Pinpoint the cell where the given text exists, returning its [x, y] midpoint coordinate. 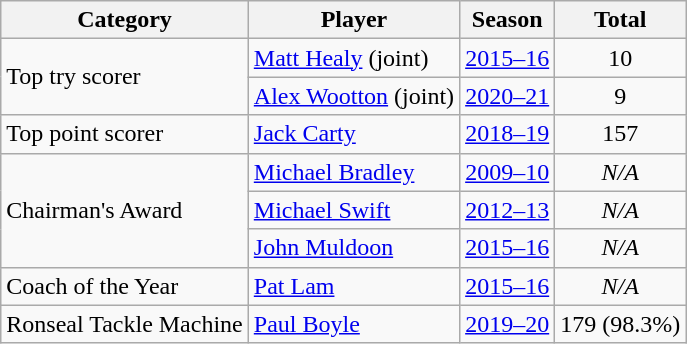
2012–13 [508, 210]
Season [508, 20]
Player [354, 20]
157 [620, 134]
2009–10 [508, 172]
Michael Bradley [354, 172]
2020–21 [508, 96]
10 [620, 58]
John Muldoon [354, 248]
2018–19 [508, 134]
Alex Wootton (joint) [354, 96]
179 (98.3%) [620, 324]
Paul Boyle [354, 324]
9 [620, 96]
Jack Carty [354, 134]
Category [125, 20]
Top try scorer [125, 77]
2019–20 [508, 324]
Coach of the Year [125, 286]
Ronseal Tackle Machine [125, 324]
Top point scorer [125, 134]
Matt Healy (joint) [354, 58]
Chairman's Award [125, 210]
Pat Lam [354, 286]
Total [620, 20]
Michael Swift [354, 210]
